Determine the [x, y] coordinate at the center of the cell enclosing the given text.  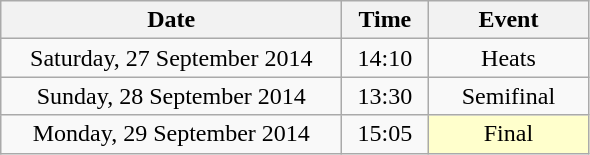
Event [508, 20]
Sunday, 28 September 2014 [172, 96]
Heats [508, 58]
14:10 [385, 58]
Time [385, 20]
Final [508, 134]
13:30 [385, 96]
Saturday, 27 September 2014 [172, 58]
Monday, 29 September 2014 [172, 134]
Semifinal [508, 96]
Date [172, 20]
15:05 [385, 134]
